For the text-containing cell, return its midpoint in [X, Y] coordinate format. 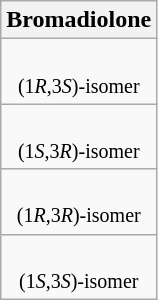
(1R,3S)-isomer [79, 72]
Bromadiolone [79, 20]
(1S,3R)-isomer [79, 136]
(1S,3S)-isomer [79, 266]
(1R,3R)-isomer [79, 202]
